Return the (x, y) coordinate for the center point of the cell that contains the specified text.  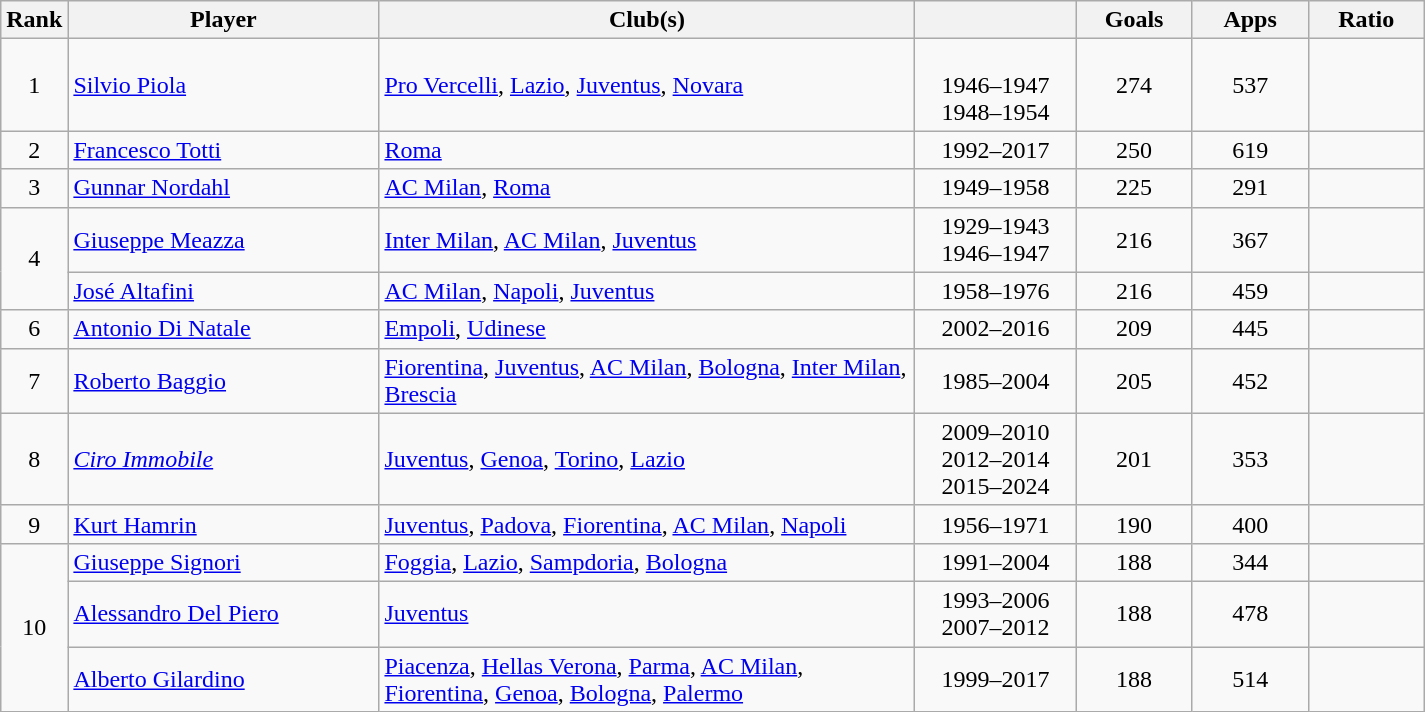
Juventus (647, 614)
619 (1250, 150)
452 (1250, 380)
353 (1250, 459)
Alberto Gilardino (224, 678)
7 (34, 380)
Player (224, 20)
274 (1134, 85)
Juventus, Genoa, Torino, Lazio (647, 459)
9 (34, 524)
1 (34, 85)
2002–2016 (996, 329)
Roma (647, 150)
Giuseppe Signori (224, 562)
1956–1971 (996, 524)
10 (34, 627)
Apps (1250, 20)
400 (1250, 524)
205 (1134, 380)
3 (34, 188)
Club(s) (647, 20)
Alessandro Del Piero (224, 614)
291 (1250, 188)
1999–2017 (996, 678)
1985–2004 (996, 380)
Roberto Baggio (224, 380)
250 (1134, 150)
8 (34, 459)
Ratio (1366, 20)
445 (1250, 329)
1991–2004 (996, 562)
209 (1134, 329)
4 (34, 258)
201 (1134, 459)
Piacenza, Hellas Verona, Parma, AC Milan, Fiorentina, Genoa, Bologna, Palermo (647, 678)
459 (1250, 291)
2009–20102012–20142015–2024 (996, 459)
Empoli, Udinese (647, 329)
Inter Milan, AC Milan, Juventus (647, 240)
1993–20062007–2012 (996, 614)
537 (1250, 85)
225 (1134, 188)
José Altafini (224, 291)
Gunnar Nordahl (224, 188)
Silvio Piola (224, 85)
478 (1250, 614)
Francesco Totti (224, 150)
AC Milan, Napoli, Juventus (647, 291)
1958–1976 (996, 291)
Rank (34, 20)
Antonio Di Natale (224, 329)
AC Milan, Roma (647, 188)
Ciro Immobile (224, 459)
2 (34, 150)
190 (1134, 524)
Juventus, Padova, Fiorentina, AC Milan, Napoli (647, 524)
6 (34, 329)
Foggia, Lazio, Sampdoria, Bologna (647, 562)
1929–19431946–1947 (996, 240)
Kurt Hamrin (224, 524)
514 (1250, 678)
1946–19471948–1954 (996, 85)
Goals (1134, 20)
1992–2017 (996, 150)
Pro Vercelli, Lazio, Juventus, Novara (647, 85)
344 (1250, 562)
1949–1958 (996, 188)
367 (1250, 240)
Giuseppe Meazza (224, 240)
Fiorentina, Juventus, AC Milan, Bologna, Inter Milan, Brescia (647, 380)
